Detect which cell encompasses the target text, then output its (x, y) center coordinate. 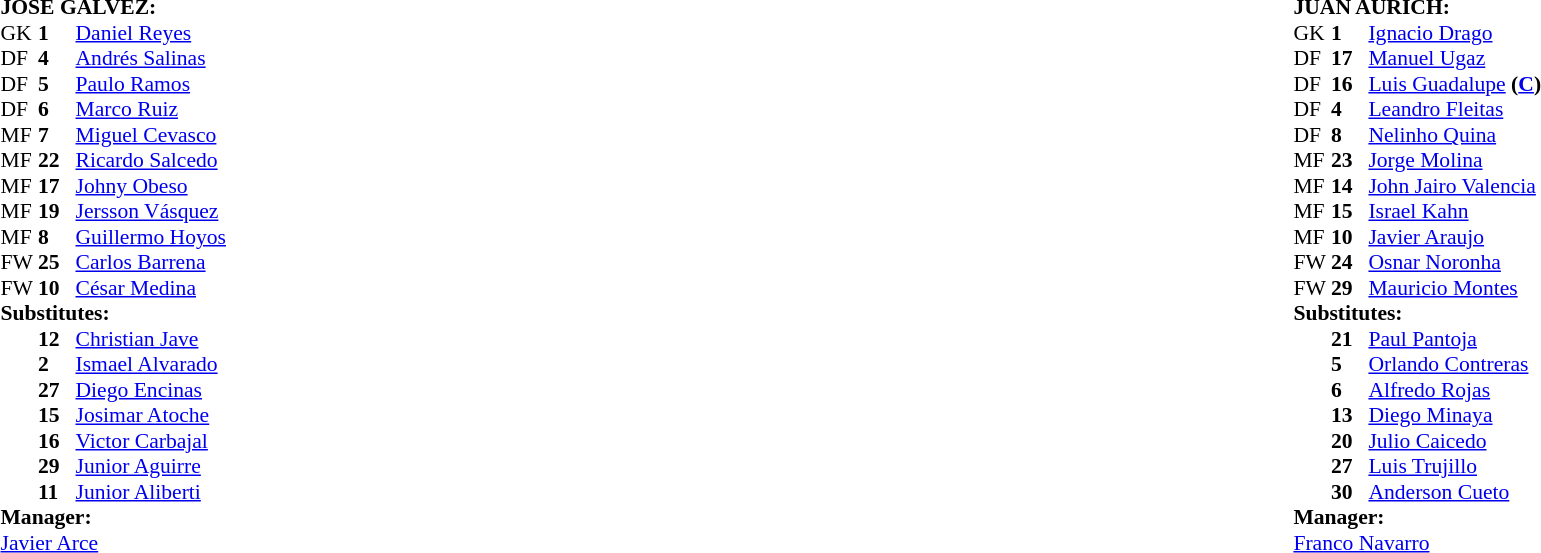
Javier Araujo (1454, 237)
Johny Obeso (151, 186)
Junior Aliberti (151, 492)
30 (1350, 492)
Diego Encinas (151, 390)
Manuel Ugaz (1454, 59)
Marco Ruiz (151, 109)
Guillermo Hoyos (151, 237)
Osnar Noronha (1454, 263)
20 (1350, 441)
11 (57, 492)
Carlos Barrena (151, 263)
Julio Caicedo (1454, 441)
Junior Aguirre (151, 467)
Andrés Salinas (151, 59)
Ignacio Drago (1454, 33)
Josimar Atoche (151, 415)
Christian Jave (151, 339)
Paulo Ramos (151, 84)
Israel Kahn (1454, 211)
Luis Trujillo (1454, 467)
Daniel Reyes (151, 33)
Alfredo Rojas (1454, 390)
14 (1350, 186)
Victor Carbajal (151, 441)
Paul Pantoja (1454, 339)
7 (57, 135)
Luis Guadalupe (C) (1454, 84)
21 (1350, 339)
Miguel Cevasco (151, 135)
Anderson Cueto (1454, 492)
22 (57, 161)
12 (57, 339)
Nelinho Quina (1454, 135)
John Jairo Valencia (1454, 186)
19 (57, 211)
Leandro Fleitas (1454, 109)
Mauricio Montes (1454, 288)
Jorge Molina (1454, 161)
Ismael Alvarado (151, 365)
Diego Minaya (1454, 415)
13 (1350, 415)
Ricardo Salcedo (151, 161)
23 (1350, 161)
Orlando Contreras (1454, 365)
25 (57, 263)
24 (1350, 263)
2 (57, 365)
César Medina (151, 288)
Jersson Vásquez (151, 211)
